Determine the [x, y] coordinate at the center of the cell enclosing the given text.  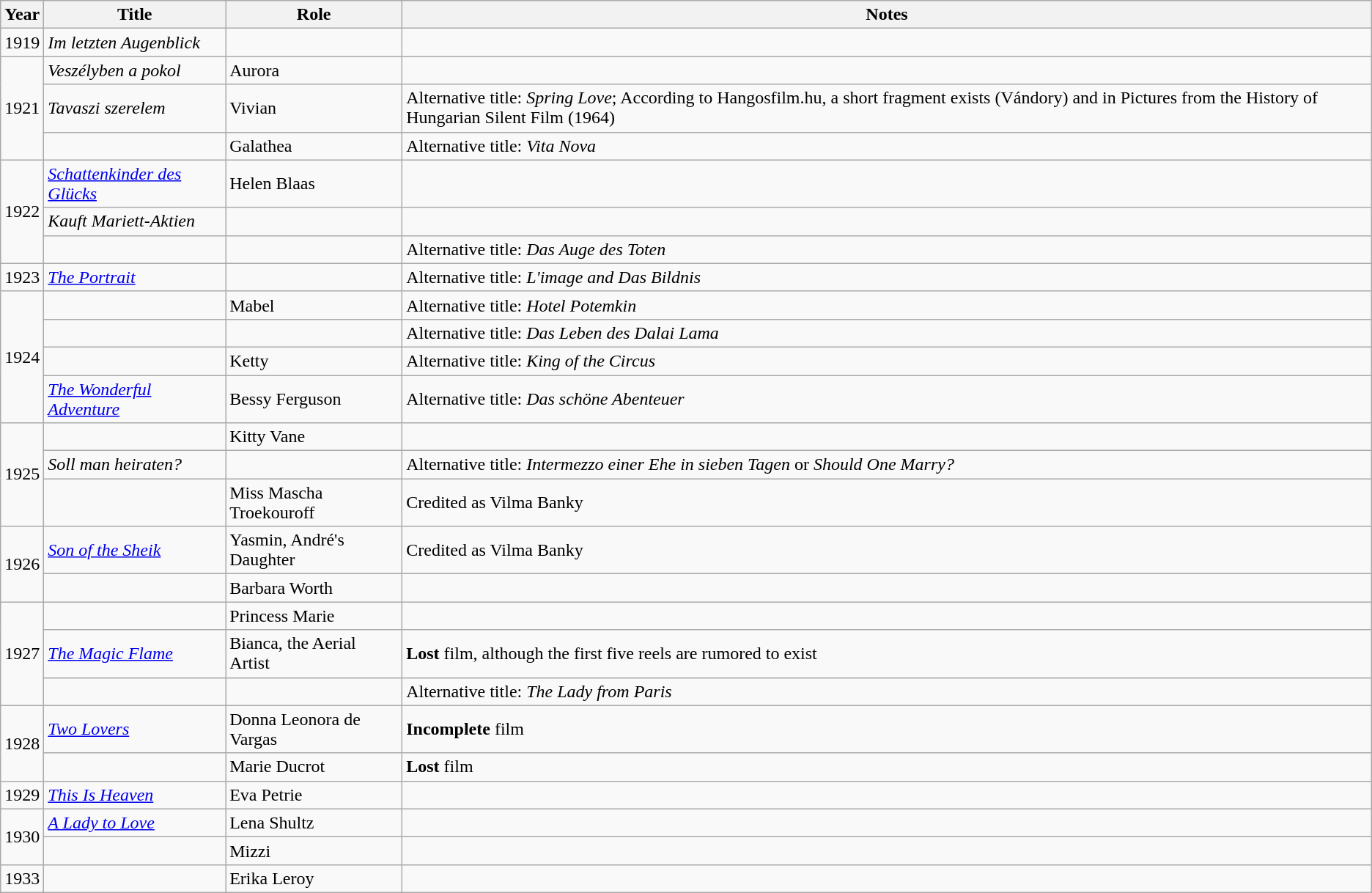
1929 [22, 795]
Year [22, 15]
Ketty [314, 361]
1924 [22, 356]
Bessy Ferguson [314, 399]
Kauft Mariett-Aktien [135, 221]
Eva Petrie [314, 795]
Incomplete film [887, 729]
1933 [22, 878]
Helen Blaas [314, 183]
The Portrait [135, 277]
1930 [22, 837]
Schattenkinder des Glücks [135, 183]
Aurora [314, 70]
Alternative title: King of the Circus [887, 361]
Soll man heiraten? [135, 465]
Kitty Vane [314, 437]
Miss Mascha Troekouroff [314, 503]
Donna Leonora de Vargas [314, 729]
Alternative title: Vita Nova [887, 146]
1926 [22, 565]
Alternative title: L'image and Das Bildnis [887, 277]
Alternative title: Das schöne Abenteuer [887, 399]
Lena Shultz [314, 823]
Galathea [314, 146]
Barbara Worth [314, 588]
1919 [22, 43]
1925 [22, 475]
1923 [22, 277]
Erika Leroy [314, 878]
1922 [22, 211]
Alternative title: Intermezzo einer Ehe in sieben Tagen or Should One Marry? [887, 465]
Princess Marie [314, 616]
1927 [22, 654]
Two Lovers [135, 729]
The Wonderful Adventure [135, 399]
The Magic Flame [135, 654]
Lost film, although the first five reels are rumored to exist [887, 654]
Lost film [887, 767]
Bianca, the Aerial Artist [314, 654]
Veszélyben a pokol [135, 70]
1921 [22, 109]
Mabel [314, 305]
Alternative title: Hotel Potemkin [887, 305]
Alternative title: Das Auge des Toten [887, 249]
Tavaszi szerelem [135, 109]
Mizzi [314, 850]
Yasmin, André's Daughter [314, 550]
Son of the Sheik [135, 550]
Notes [887, 15]
A Lady to Love [135, 823]
This Is Heaven [135, 795]
Vivian [314, 109]
Role [314, 15]
Alternative title: The Lady from Paris [887, 691]
Im letzten Augenblick [135, 43]
1928 [22, 743]
Marie Ducrot [314, 767]
Title [135, 15]
Alternative title: Das Leben des Dalai Lama [887, 333]
